Provide the [x, y] coordinate of the cell's center where the given text is located.  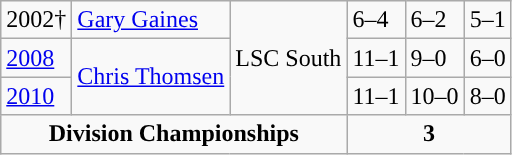
Division Championships [174, 134]
6–2 [434, 20]
2002† [36, 20]
5–1 [488, 20]
10–0 [434, 96]
9–0 [434, 58]
2010 [36, 96]
3 [429, 134]
2008 [36, 58]
LSC South [288, 58]
Chris Thomsen [151, 77]
Gary Gaines [151, 20]
6–0 [488, 58]
6–4 [376, 20]
8–0 [488, 96]
